Identify which cell holds the provided text, then report its (X, Y) central coordinate. 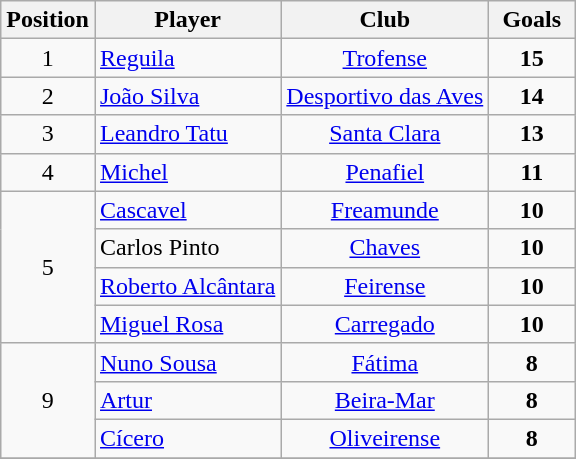
5 (48, 267)
Michel (187, 172)
9 (48, 400)
Reguila (187, 58)
Leandro Tatu (187, 134)
Fátima (385, 362)
Penafiel (385, 172)
Trofense (385, 58)
Carlos Pinto (187, 248)
11 (532, 172)
14 (532, 96)
15 (532, 58)
Cícero (187, 438)
Roberto Alcântara (187, 286)
Santa Clara (385, 134)
Goals (532, 20)
3 (48, 134)
Carregado (385, 324)
Player (187, 20)
Chaves (385, 248)
Club (385, 20)
Beira-Mar (385, 400)
2 (48, 96)
Freamunde (385, 210)
Oliveirense (385, 438)
Nuno Sousa (187, 362)
Feirense (385, 286)
Cascavel (187, 210)
1 (48, 58)
Position (48, 20)
Desportivo das Aves (385, 96)
Artur (187, 400)
João Silva (187, 96)
13 (532, 134)
Miguel Rosa (187, 324)
4 (48, 172)
